From the cell containing the given text, extract its center point as [X, Y] coordinate. 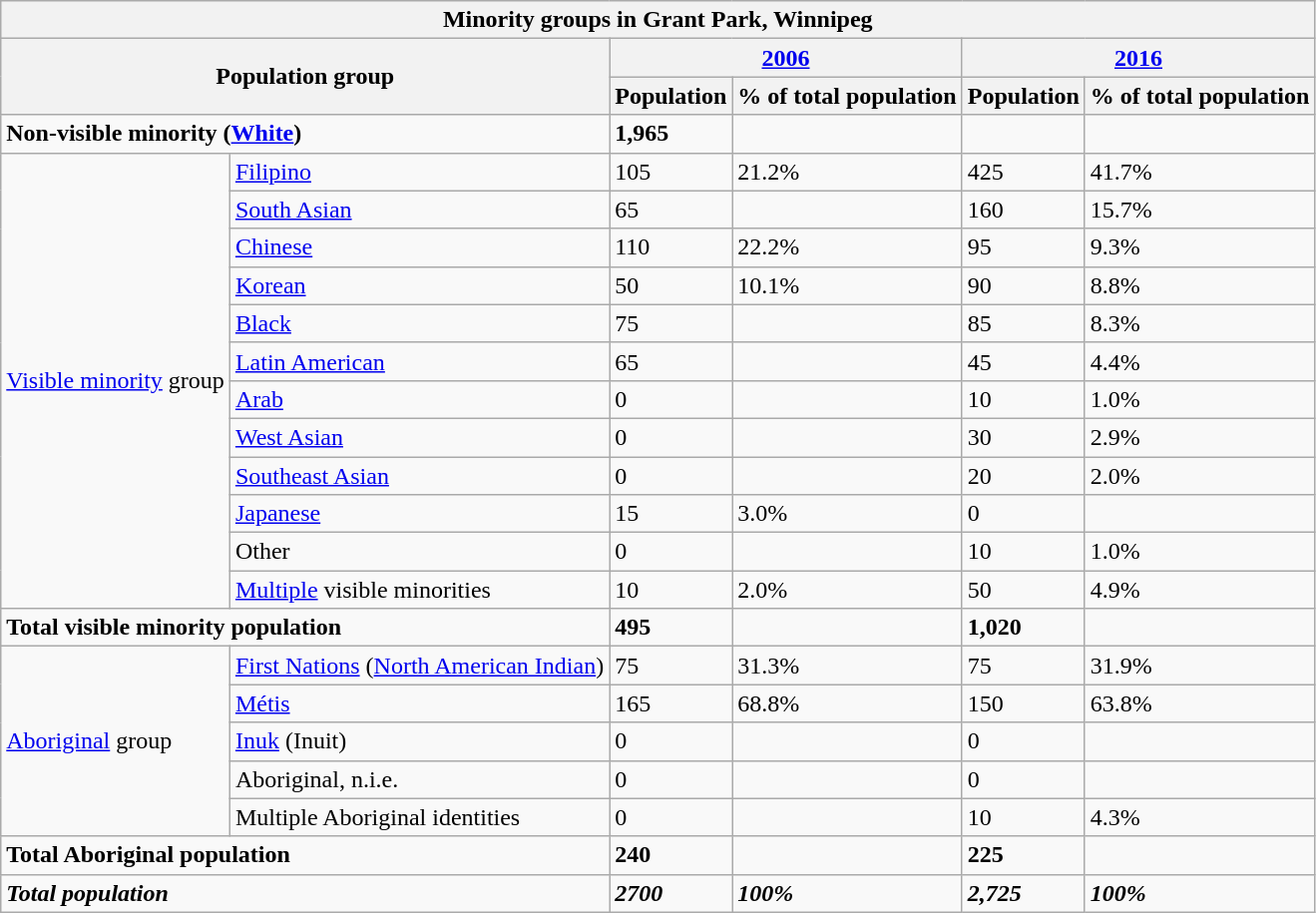
150 [1024, 703]
Population group [305, 77]
West Asian [419, 437]
South Asian [419, 210]
41.7% [1199, 172]
90 [1024, 285]
30 [1024, 437]
95 [1024, 247]
2,725 [1024, 893]
Latin American [419, 361]
Southeast Asian [419, 476]
15 [670, 514]
2700 [670, 893]
1,965 [670, 134]
160 [1024, 210]
Total population [305, 893]
165 [670, 703]
8.8% [1199, 285]
Inuk (Inuit) [419, 741]
20 [1024, 476]
9.3% [1199, 247]
45 [1024, 361]
68.8% [847, 703]
2.9% [1199, 437]
4.9% [1199, 590]
110 [670, 247]
10.1% [847, 285]
Other [419, 552]
Multiple visible minorities [419, 590]
Chinese [419, 247]
Aboriginal group [116, 741]
21.2% [847, 172]
63.8% [1199, 703]
105 [670, 172]
8.3% [1199, 323]
Arab [419, 399]
Total Aboriginal population [305, 855]
85 [1024, 323]
4.4% [1199, 361]
31.3% [847, 666]
31.9% [1199, 666]
2006 [786, 58]
Filipino [419, 172]
2016 [1138, 58]
1,020 [1024, 628]
Korean [419, 285]
22.2% [847, 247]
Japanese [419, 514]
225 [1024, 855]
Métis [419, 703]
Total visible minority population [305, 628]
Aboriginal, n.i.e. [419, 779]
Non-visible minority (White) [305, 134]
495 [670, 628]
First Nations (North American Indian) [419, 666]
Minority groups in Grant Park, Winnipeg [658, 20]
15.7% [1199, 210]
240 [670, 855]
Black [419, 323]
4.3% [1199, 817]
Visible minority group [116, 381]
3.0% [847, 514]
425 [1024, 172]
Multiple Aboriginal identities [419, 817]
